Output the [x, y] coordinate of the center of the cell containing the given text.  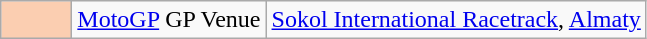
Sokol International Racetrack, Almaty [456, 20]
MotoGP GP Venue [169, 20]
